Locate the cell with the specified text and output its [x, y] center coordinate. 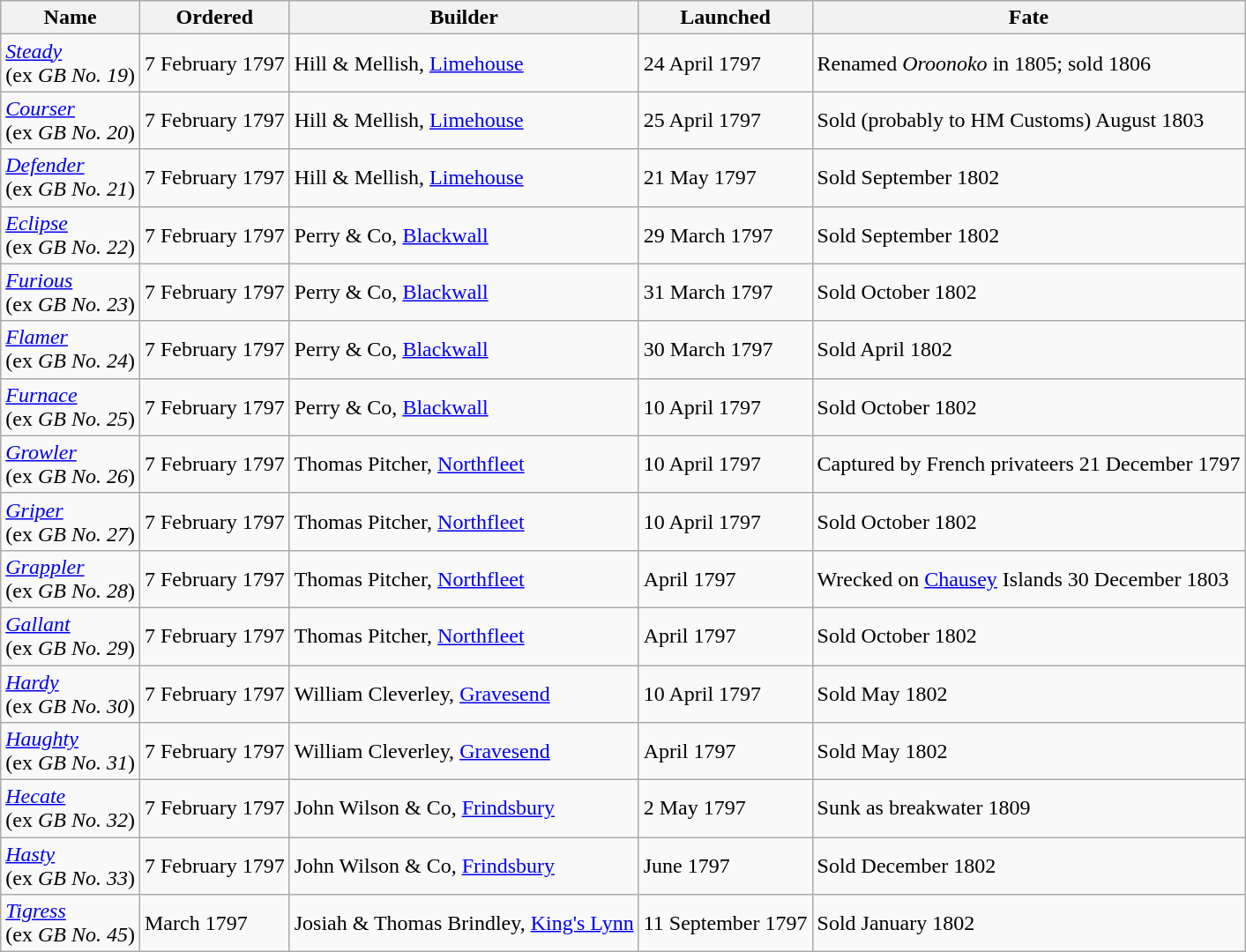
Griper(ex GB No. 27) [71, 522]
29 March 1797 [725, 234]
Gallant(ex GB No. 29) [71, 636]
Flamer(ex GB No. 24) [71, 349]
Growler(ex GB No. 26) [71, 464]
Hasty(ex GB No. 33) [71, 866]
Defender(ex GB No. 21) [71, 178]
Steady(ex GB No. 19) [71, 63]
Sunk as breakwater 1809 [1028, 809]
30 March 1797 [725, 349]
June 1797 [725, 866]
31 March 1797 [725, 293]
Ordered [214, 18]
Launched [725, 18]
Sold (probably to HM Customs) August 1803 [1028, 120]
Wrecked on Chausey Islands 30 December 1803 [1028, 578]
Sold April 1802 [1028, 349]
2 May 1797 [725, 809]
Builder [464, 18]
21 May 1797 [725, 178]
Furnace(ex GB No. 25) [71, 407]
Courser(ex GB No. 20) [71, 120]
Haughty(ex GB No. 31) [71, 751]
24 April 1797 [725, 63]
Hecate(ex GB No. 32) [71, 809]
Furious(ex GB No. 23) [71, 293]
Renamed Oroonoko in 1805; sold 1806 [1028, 63]
11 September 1797 [725, 924]
Josiah & Thomas Brindley, King's Lynn [464, 924]
25 April 1797 [725, 120]
March 1797 [214, 924]
Captured by French privateers 21 December 1797 [1028, 464]
Eclipse(ex GB No. 22) [71, 234]
Sold December 1802 [1028, 866]
Name [71, 18]
Fate [1028, 18]
Grappler(ex GB No. 28) [71, 578]
Sold January 1802 [1028, 924]
Tigress(ex GB No. 45) [71, 924]
Hardy(ex GB No. 30) [71, 693]
